Locate the cell with the specified text and output its (x, y) center coordinate. 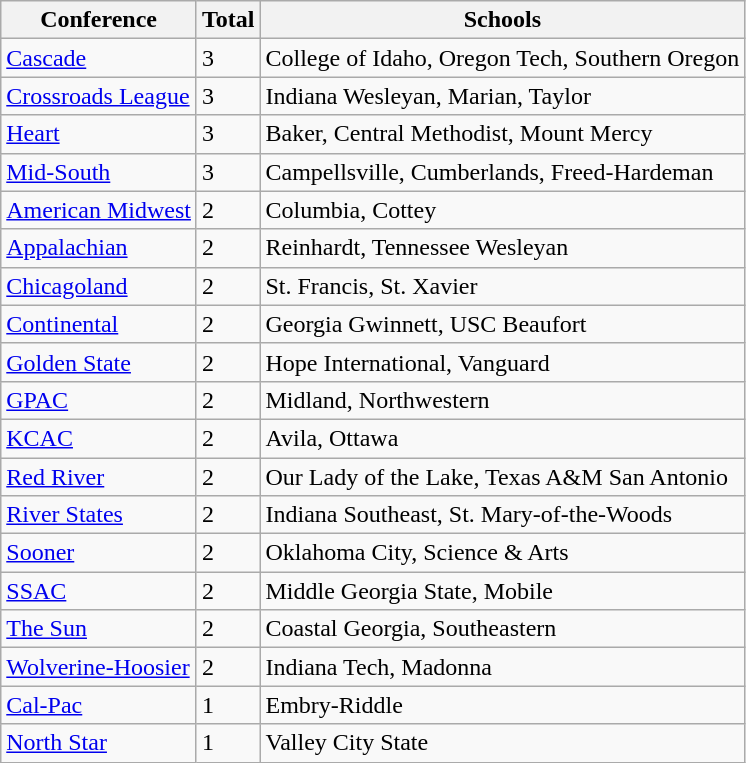
Indiana Wesleyan, Marian, Taylor (502, 96)
Schools (502, 20)
College of Idaho, Oregon Tech, Southern Oregon (502, 58)
Chicagoland (99, 286)
Campellsville, Cumberlands, Freed-Hardeman (502, 172)
Conference (99, 20)
Total (228, 20)
Midland, Northwestern (502, 400)
River States (99, 515)
Baker, Central Methodist, Mount Mercy (502, 134)
Red River (99, 477)
The Sun (99, 629)
Embry-Riddle (502, 705)
Our Lady of the Lake, Texas A&M San Antonio (502, 477)
Coastal Georgia, Southeastern (502, 629)
Georgia Gwinnett, USC Beaufort (502, 324)
Valley City State (502, 743)
Heart (99, 134)
Continental (99, 324)
Golden State (99, 362)
Columbia, Cottey (502, 210)
Wolverine-Hoosier (99, 667)
Hope International, Vanguard (502, 362)
Indiana Southeast, St. Mary-of-the-Woods (502, 515)
Sooner (99, 553)
GPAC (99, 400)
Avila, Ottawa (502, 438)
Reinhardt, Tennessee Wesleyan (502, 248)
Mid-South (99, 172)
American Midwest (99, 210)
Appalachian (99, 248)
Cal-Pac (99, 705)
SSAC (99, 591)
North Star (99, 743)
KCAC (99, 438)
St. Francis, St. Xavier (502, 286)
Middle Georgia State, Mobile (502, 591)
Indiana Tech, Madonna (502, 667)
Crossroads League (99, 96)
Oklahoma City, Science & Arts (502, 553)
Cascade (99, 58)
